From the cell containing the given text, extract its center point as (x, y) coordinate. 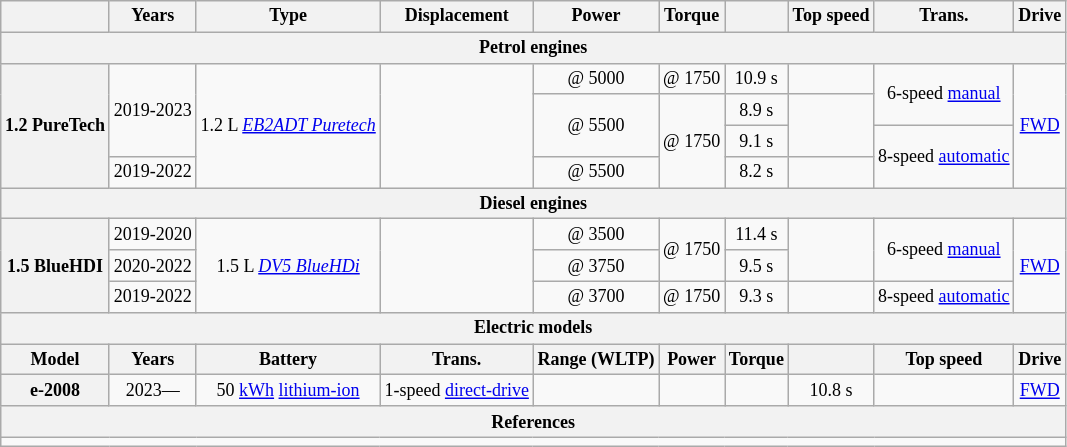
2019-2020 (152, 234)
1.2 L EB2ADT Puretech (288, 126)
50 kWh lithium-ion (288, 390)
Range (WLTP) (596, 360)
8.9 s (756, 110)
Battery (288, 360)
Model (56, 360)
2023— (152, 390)
1.5 L DV5 BlueHDi (288, 266)
Diesel engines (534, 204)
2020-2022 (152, 266)
9.1 s (756, 140)
Type (288, 16)
10.9 s (756, 78)
@ 5000 (596, 78)
11.4 s (756, 234)
1.2 PureTech (56, 126)
8.2 s (756, 172)
Electric models (534, 328)
1.5 BlueHDI (56, 266)
1-speed direct-drive (456, 390)
e-2008 (56, 390)
9.5 s (756, 266)
@ 3700 (596, 296)
Petrol engines (534, 48)
9.3 s (756, 296)
@ 3500 (596, 234)
10.8 s (831, 390)
@ 3750 (596, 266)
Displacement (456, 16)
References (534, 422)
2019-2023 (152, 110)
